Capture the cell that displays the provided text and extract its [x, y] central coordinate. 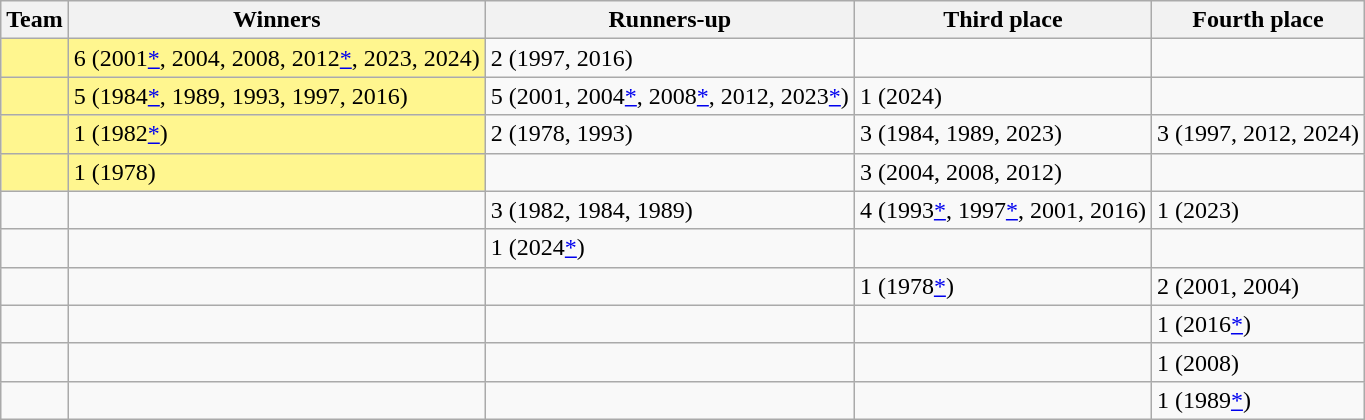
4 (1993*, 1997*, 2001, 2016) [1002, 210]
3 (1997, 2012, 2024) [1258, 134]
Runners-up [670, 20]
2 (1997, 2016) [670, 58]
5 (2001, 2004*, 2008*, 2012, 2023*) [670, 96]
2 (1978, 1993) [670, 134]
Third place [1002, 20]
1 (2024*) [670, 248]
Winners [276, 20]
Fourth place [1258, 20]
Team [35, 20]
1 (1989*) [1258, 400]
6 (2001*, 2004, 2008, 2012*, 2023, 2024) [276, 58]
1 (1978) [276, 172]
1 (1978*) [1002, 286]
3 (2004, 2008, 2012) [1002, 172]
3 (1982, 1984, 1989) [670, 210]
3 (1984, 1989, 2023) [1002, 134]
1 (2024) [1002, 96]
1 (2016*) [1258, 324]
1 (2023) [1258, 210]
5 (1984*, 1989, 1993, 1997, 2016) [276, 96]
1 (1982*) [276, 134]
2 (2001, 2004) [1258, 286]
1 (2008) [1258, 362]
